Pinpoint the cell where the given text exists, returning its (x, y) midpoint coordinate. 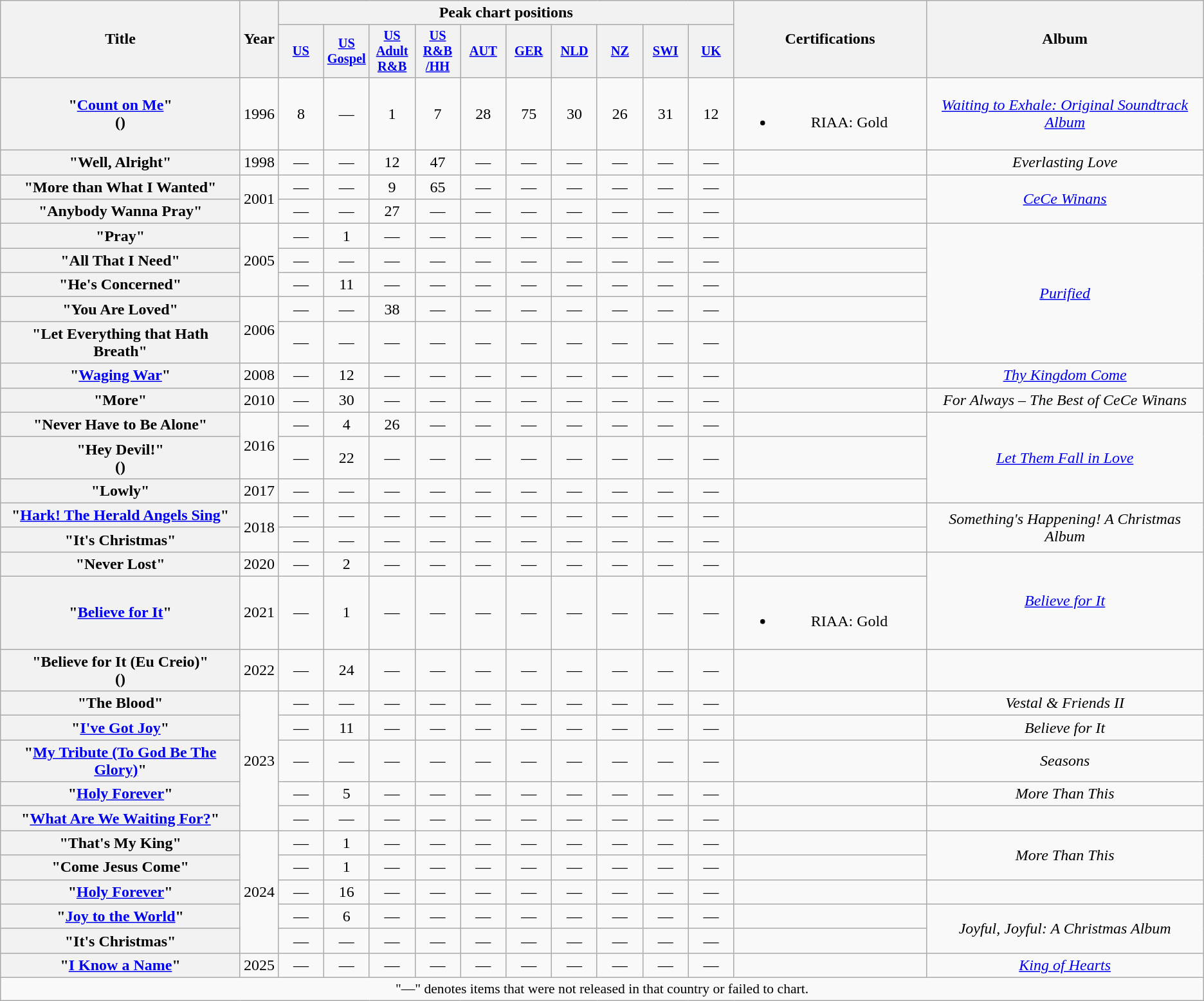
"More" (121, 400)
"Joy to the World" (121, 916)
"Never Have to Be Alone" (121, 424)
2010 (259, 400)
8 (301, 113)
16 (346, 892)
2017 (259, 491)
2025 (259, 965)
"Let Everything that Hath Breath" (121, 342)
Joyful, Joyful: A Christmas Album (1065, 928)
"Pray" (121, 236)
"Hey Devil!"() (121, 458)
2024 (259, 892)
"Count on Me"() (121, 113)
47 (437, 163)
"Come Jesus Come" (121, 867)
Album (1065, 39)
Seasons (1065, 761)
AUT (484, 51)
"He's Concerned" (121, 285)
"My Tribute (To God Be The Glory)" (121, 761)
2006 (259, 330)
GER (529, 51)
"More than What I Wanted" (121, 187)
SWI (665, 51)
9 (392, 187)
75 (529, 113)
"Waging War" (121, 375)
Title (121, 39)
Everlasting Love (1065, 163)
2018 (259, 527)
"Never Lost" (121, 564)
28 (484, 113)
24 (346, 670)
USAdult R&B (392, 51)
65 (437, 187)
31 (665, 113)
King of Hearts (1065, 965)
For Always – The Best of CeCe Winans (1065, 400)
2020 (259, 564)
38 (392, 309)
2005 (259, 260)
"Anybody Wanna Pray" (121, 212)
1998 (259, 163)
27 (392, 212)
2008 (259, 375)
"Believe for It" (121, 613)
Peak chart positions (506, 13)
US (301, 51)
Let Them Fall in Love (1065, 458)
NZ (620, 51)
"Believe for It (Eu Creio)"() (121, 670)
Year (259, 39)
6 (346, 916)
"I've Got Joy" (121, 728)
"You Are Loved" (121, 309)
"Hark! The Herald Angels Sing" (121, 515)
7 (437, 113)
2022 (259, 670)
"That's My King" (121, 843)
22 (346, 458)
UK (711, 51)
2021 (259, 613)
Waiting to Exhale: Original Soundtrack Album (1065, 113)
"—" denotes items that were not released in that country or failed to chart. (602, 989)
CeCe Winans (1065, 199)
"Well, Alright" (121, 163)
US R&B/HH (437, 51)
2 (346, 564)
"All That I Need" (121, 260)
2023 (259, 761)
"What Are We Waiting For?" (121, 818)
"Lowly" (121, 491)
Something's Happening! A Christmas Album (1065, 527)
NLD (575, 51)
"I Know a Name" (121, 965)
1996 (259, 113)
US Gospel (346, 51)
Thy Kingdom Come (1065, 375)
2001 (259, 199)
5 (346, 794)
Purified (1065, 293)
Certifications (830, 39)
Vestal & Friends II (1065, 703)
"The Blood" (121, 703)
4 (346, 424)
2016 (259, 445)
